Output the (x, y) coordinate of the center of the cell containing the given text.  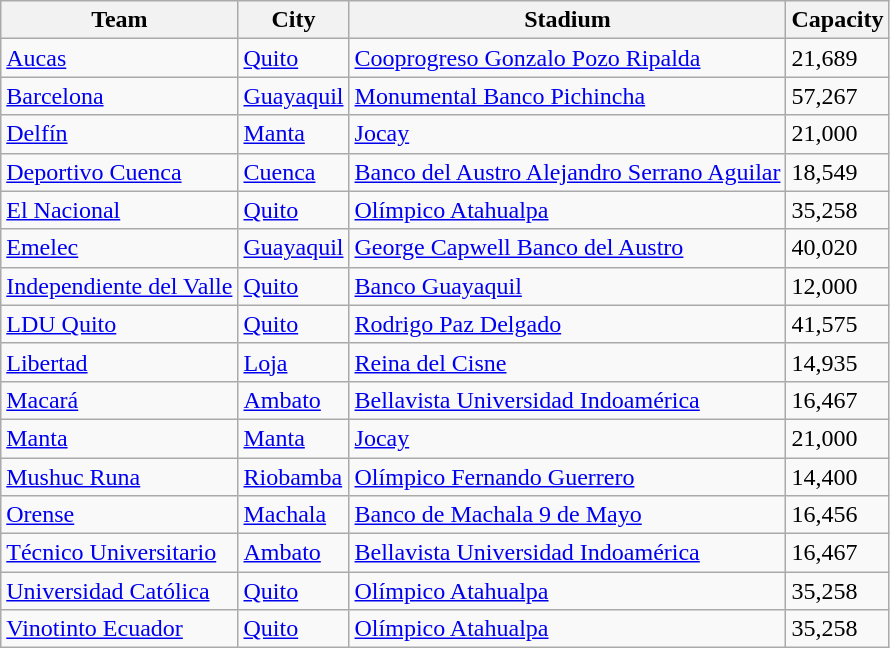
Rodrigo Paz Delgado (568, 324)
Banco del Austro Alejandro Serrano Aguilar (568, 172)
George Capwell Banco del Austro (568, 248)
Deportivo Cuenca (120, 172)
Riobamba (294, 477)
Monumental Banco Pichincha (568, 96)
57,267 (838, 96)
Barcelona (120, 96)
Macará (120, 400)
Stadium (568, 20)
City (294, 20)
Vinotinto Ecuador (120, 629)
Emelec (120, 248)
Independiente del Valle (120, 286)
Aucas (120, 58)
21,689 (838, 58)
LDU Quito (120, 324)
18,549 (838, 172)
Olímpico Fernando Guerrero (568, 477)
41,575 (838, 324)
14,935 (838, 362)
Delfín (120, 134)
Cuenca (294, 172)
Libertad (120, 362)
Capacity (838, 20)
40,020 (838, 248)
Loja (294, 362)
Cooprogreso Gonzalo Pozo Ripalda (568, 58)
14,400 (838, 477)
Machala (294, 515)
Mushuc Runa (120, 477)
12,000 (838, 286)
16,456 (838, 515)
Universidad Católica (120, 591)
Banco de Machala 9 de Mayo (568, 515)
Orense (120, 515)
El Nacional (120, 210)
Team (120, 20)
Banco Guayaquil (568, 286)
Técnico Universitario (120, 553)
Reina del Cisne (568, 362)
